Return (X, Y) of the center of cell containing provided text 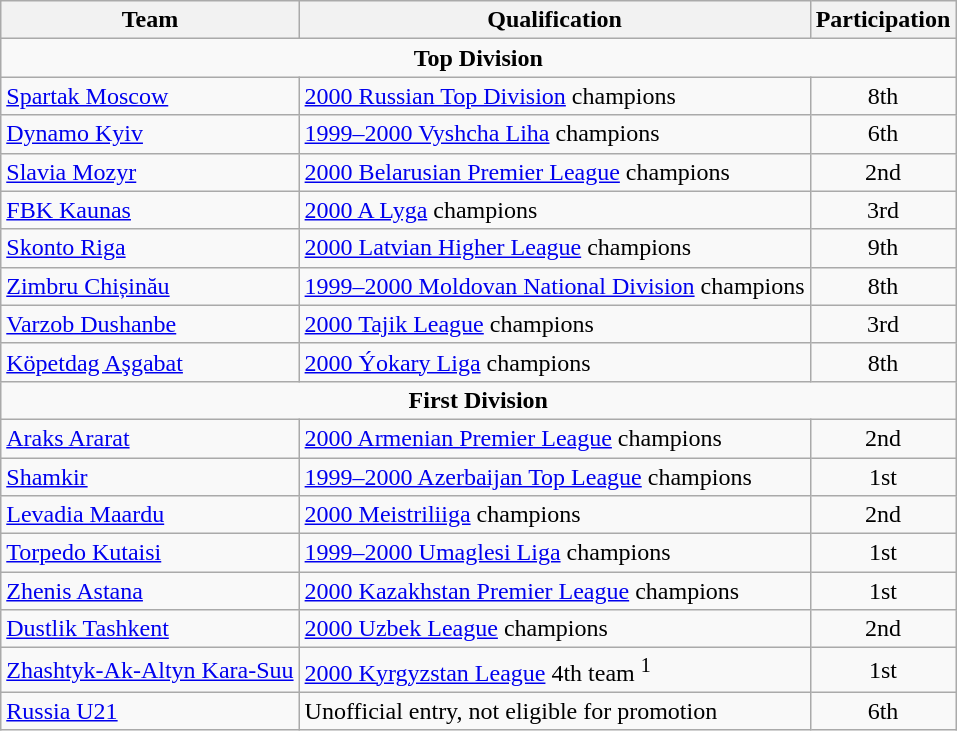
1999–2000 Vyshcha Liha champions (554, 134)
Participation (883, 20)
2000 Ýokary Liga champions (554, 362)
Araks Ararat (150, 438)
Unofficial entry, not eligible for promotion (554, 711)
2000 Armenian Premier League champions (554, 438)
2000 Kazakhstan Premier League champions (554, 591)
Köpetdag Aşgabat (150, 362)
2000 A Lyga champions (554, 210)
First Division (478, 400)
Zimbru Chișinău (150, 286)
2000 Belarusian Premier League champions (554, 172)
2000 Russian Top Division champions (554, 96)
Dustlik Tashkent (150, 629)
2000 Kyrgyzstan League 4th team 1 (554, 670)
Zhashtyk-Ak-Altyn Kara-Suu (150, 670)
Slavia Mozyr (150, 172)
Zhenis Astana (150, 591)
Team (150, 20)
Skonto Riga (150, 248)
Shamkir (150, 477)
Russia U21 (150, 711)
Varzob Dushanbe (150, 324)
Torpedo Kutaisi (150, 553)
FBK Kaunas (150, 210)
2000 Meistriliiga champions (554, 515)
Top Division (478, 58)
1999–2000 Moldovan National Division champions (554, 286)
Dynamo Kyiv (150, 134)
2000 Latvian Higher League champions (554, 248)
9th (883, 248)
2000 Tajik League champions (554, 324)
1999–2000 Azerbaijan Top League champions (554, 477)
Qualification (554, 20)
Spartak Moscow (150, 96)
Levadia Maardu (150, 515)
2000 Uzbek League champions (554, 629)
1999–2000 Umaglesi Liga champions (554, 553)
